Pinpoint the cell where the given text exists, returning its (x, y) midpoint coordinate. 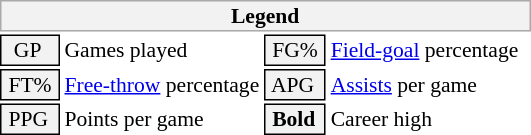
Legend (265, 16)
Free-throw percentage (162, 85)
Field-goal percentage (430, 50)
Games played (162, 50)
APG (295, 85)
FT% (30, 85)
GP (30, 50)
FG% (295, 50)
Assists per game (430, 85)
